Locate the cell with the specified text and output its [x, y] center coordinate. 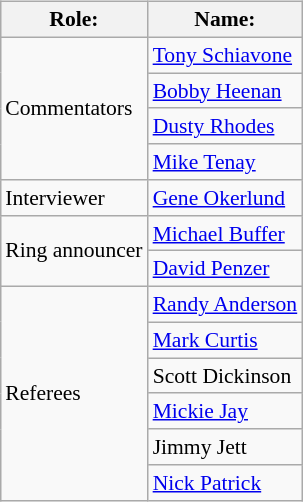
Role: [74, 20]
Dusty Rhodes [226, 126]
Jimmy Jett [226, 447]
Gene Okerlund [226, 198]
David Penzer [226, 269]
Michael Buffer [226, 233]
Ring announcer [74, 250]
Tony Schiavone [226, 55]
Mark Curtis [226, 340]
Mike Tenay [226, 162]
Randy Anderson [226, 305]
Commentators [74, 108]
Nick Patrick [226, 483]
Mickie Jay [226, 411]
Name: [226, 20]
Scott Dickinson [226, 376]
Bobby Heenan [226, 91]
Referees [74, 394]
Interviewer [74, 198]
